Return (X, Y) of the center of cell containing provided text 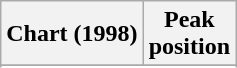
Chart (1998) (72, 34)
Peakposition (189, 34)
